Capture the cell that displays the provided text and extract its [X, Y] central coordinate. 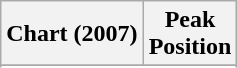
PeakPosition [190, 34]
Chart (2007) [72, 34]
